Identify which cell holds the provided text, then report its (X, Y) central coordinate. 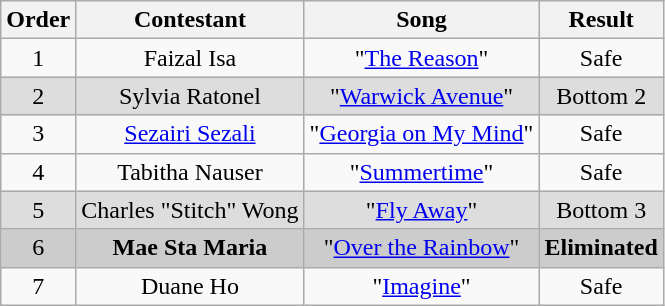
"Imagine" (422, 286)
Sezairi Sezali (190, 134)
"Fly Away" (422, 210)
"Over the Rainbow" (422, 248)
5 (38, 210)
Song (422, 20)
Mae Sta Maria (190, 248)
Result (601, 20)
Contestant (190, 20)
1 (38, 58)
Order (38, 20)
Bottom 3 (601, 210)
2 (38, 96)
6 (38, 248)
Charles "Stitch" Wong (190, 210)
7 (38, 286)
4 (38, 172)
Tabitha Nauser (190, 172)
Duane Ho (190, 286)
3 (38, 134)
"Georgia on My Mind" (422, 134)
"Warwick Avenue" (422, 96)
"Summertime" (422, 172)
Faizal Isa (190, 58)
"The Reason" (422, 58)
Eliminated (601, 248)
Bottom 2 (601, 96)
Sylvia Ratonel (190, 96)
